Output the [x, y] coordinate of the center of the cell containing the given text.  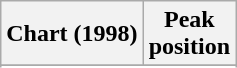
Chart (1998) [72, 34]
Peakposition [189, 34]
